Pinpoint the cell where the given text exists, returning its (x, y) midpoint coordinate. 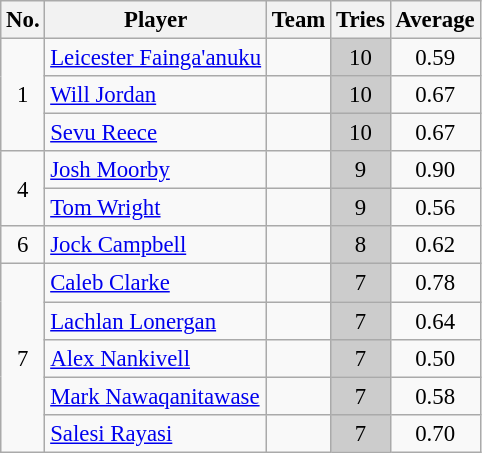
0.50 (435, 358)
Josh Moorby (156, 170)
0.58 (435, 396)
0.59 (435, 58)
8 (361, 245)
0.70 (435, 433)
No. (23, 20)
0.62 (435, 245)
Average (435, 20)
Salesi Rayasi (156, 433)
Will Jordan (156, 95)
Lachlan Lonergan (156, 321)
Jock Campbell (156, 245)
Player (156, 20)
Caleb Clarke (156, 283)
Team (298, 20)
Sevu Reece (156, 133)
4 (23, 188)
Leicester Fainga'anuku (156, 58)
6 (23, 245)
Tom Wright (156, 208)
0.56 (435, 208)
0.90 (435, 170)
0.78 (435, 283)
1 (23, 96)
Tries (361, 20)
Mark Nawaqanitawase (156, 396)
0.64 (435, 321)
Alex Nankivell (156, 358)
